Output the [X, Y] coordinate of the center of the cell containing the given text.  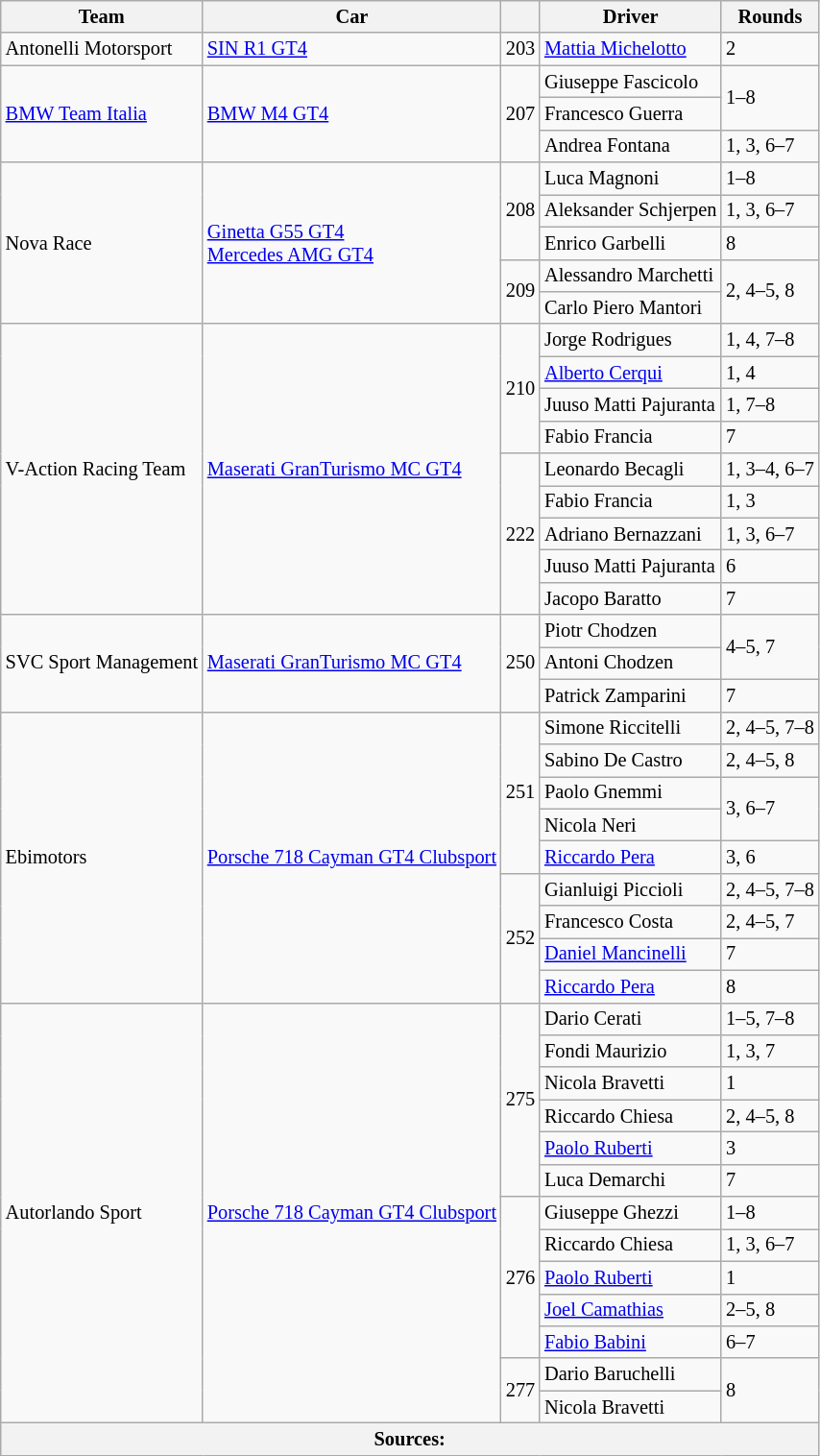
Aleksander Schjerpen [630, 210]
2 [770, 49]
Jorge Rodrigues [630, 340]
Daniel Mancinelli [630, 954]
2, 4–5, 7 [770, 922]
Simone Riccitelli [630, 728]
Ebimotors [102, 857]
Dario Cerati [630, 1019]
Rounds [770, 16]
Carlo Piero Mantori [630, 307]
1, 3, 7 [770, 1051]
6–7 [770, 1342]
BMW Team Italia [102, 113]
Piotr Chodzen [630, 631]
Ginetta G55 GT4Mercedes AMG GT4 [351, 243]
Francesco Guerra [630, 113]
209 [520, 292]
Alberto Cerqui [630, 373]
Car [351, 16]
250 [520, 663]
Luca Demarchi [630, 1180]
203 [520, 49]
275 [520, 1100]
Sabino De Castro [630, 760]
Leonardo Becagli [630, 470]
Francesco Costa [630, 922]
Driver [630, 16]
Patrick Zamparini [630, 695]
V-Action Racing Team [102, 469]
3, 6–7 [770, 809]
Dario Baruchelli [630, 1374]
3 [770, 1148]
Antonelli Motorsport [102, 49]
1, 4, 7–8 [770, 340]
Giuseppe Ghezzi [630, 1213]
1, 3 [770, 501]
207 [520, 113]
Gianluigi Piccioli [630, 889]
3, 6 [770, 857]
1–5, 7–8 [770, 1019]
2–5, 8 [770, 1310]
Autorlando Sport [102, 1213]
Sources: [410, 1439]
SVC Sport Management [102, 663]
251 [520, 792]
4–5, 7 [770, 647]
277 [520, 1391]
276 [520, 1277]
222 [520, 534]
Team [102, 16]
Mattia Michelotto [630, 49]
252 [520, 937]
Fondi Maurizio [630, 1051]
1, 4 [770, 373]
Alessandro Marchetti [630, 276]
Enrico Garbelli [630, 243]
Andrea Fontana [630, 146]
Antoni Chodzen [630, 663]
Luca Magnoni [630, 179]
SIN R1 GT4 [351, 49]
210 [520, 388]
Adriano Bernazzani [630, 534]
Nicola Neri [630, 825]
Joel Camathias [630, 1310]
Paolo Gnemmi [630, 792]
Fabio Babini [630, 1342]
Jacopo Baratto [630, 598]
1, 7–8 [770, 404]
6 [770, 566]
208 [520, 211]
Nova Race [102, 243]
BMW M4 GT4 [351, 113]
1, 3–4, 6–7 [770, 470]
Giuseppe Fascicolo [630, 82]
